Return the (x, y) coordinate for the center point of the cell that contains the specified text.  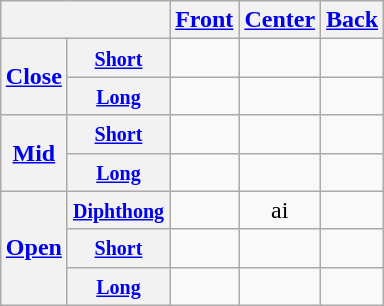
ai (280, 210)
Front (204, 20)
Diphthong (118, 210)
Back (352, 20)
Center (280, 20)
Open (34, 248)
Close (34, 77)
Mid (34, 153)
